Identify which cell holds the provided text, then report its (x, y) central coordinate. 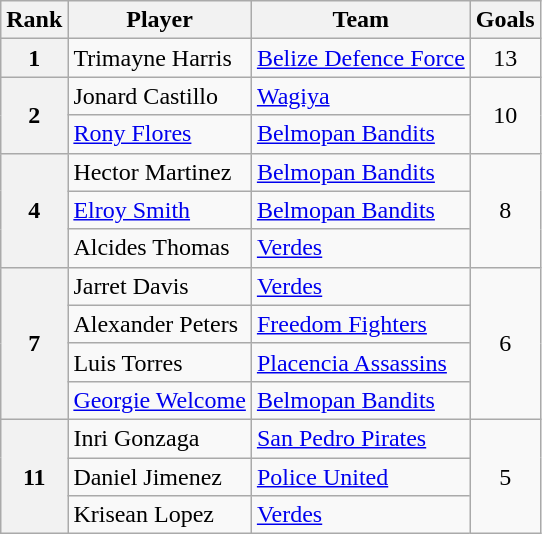
Krisean Lopez (160, 515)
Goals (505, 20)
San Pedro Pirates (360, 438)
Placencia Assassins (360, 362)
11 (34, 476)
6 (505, 343)
Rank (34, 20)
Hector Martinez (160, 172)
Trimayne Harris (160, 58)
Belize Defence Force (360, 58)
8 (505, 210)
Team (360, 20)
7 (34, 343)
Inri Gonzaga (160, 438)
Rony Flores (160, 134)
Jarret Davis (160, 286)
Police United (360, 477)
Jonard Castillo (160, 96)
Daniel Jimenez (160, 477)
2 (34, 115)
4 (34, 210)
Player (160, 20)
13 (505, 58)
Alcides Thomas (160, 248)
Freedom Fighters (360, 324)
Georgie Welcome (160, 400)
5 (505, 476)
1 (34, 58)
Elroy Smith (160, 210)
Wagiya (360, 96)
10 (505, 115)
Alexander Peters (160, 324)
Luis Torres (160, 362)
